Extract the (X, Y) coordinate from the center of the cell holding the provided text.  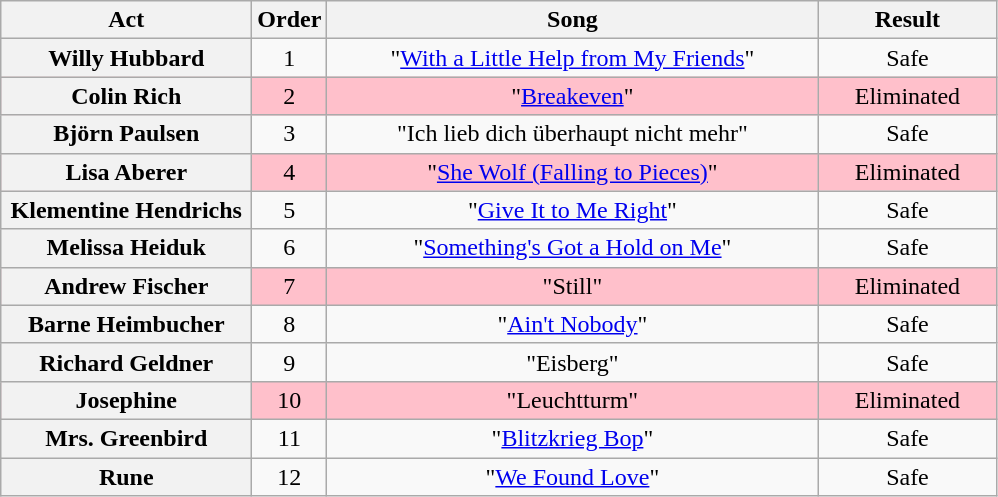
Barne Heimbucher (126, 324)
"Blitzkrieg Bop" (572, 438)
"We Found Love" (572, 477)
Song (572, 20)
Klementine Hendrichs (126, 210)
Lisa Aberer (126, 172)
Rune (126, 477)
8 (290, 324)
1 (290, 58)
11 (290, 438)
5 (290, 210)
Richard Geldner (126, 362)
Act (126, 20)
Mrs. Greenbird (126, 438)
Josephine (126, 400)
10 (290, 400)
Willy Hubbard (126, 58)
"Breakeven" (572, 96)
"Still" (572, 286)
12 (290, 477)
Result (908, 20)
2 (290, 96)
"Ich lieb dich überhaupt nicht mehr" (572, 134)
Andrew Fischer (126, 286)
3 (290, 134)
"Leuchtturm" (572, 400)
Colin Rich (126, 96)
"With a Little Help from My Friends" (572, 58)
"Eisberg" (572, 362)
7 (290, 286)
6 (290, 248)
"Ain't Nobody" (572, 324)
4 (290, 172)
Melissa Heiduk (126, 248)
"Something's Got a Hold on Me" (572, 248)
"She Wolf (Falling to Pieces)" (572, 172)
Björn Paulsen (126, 134)
Order (290, 20)
"Give It to Me Right" (572, 210)
9 (290, 362)
